Locate the cell with the specified text and output its (x, y) center coordinate. 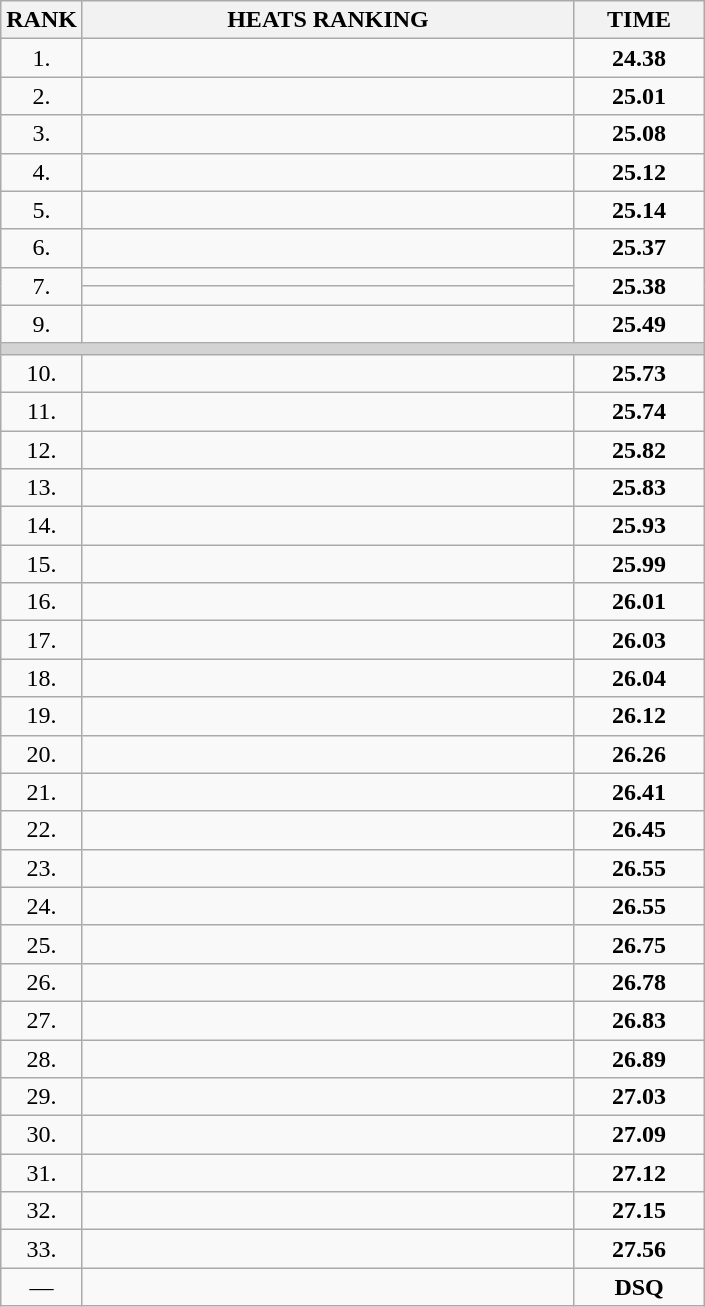
26.83 (640, 1020)
TIME (640, 20)
27.15 (640, 1211)
30. (42, 1135)
23. (42, 868)
2. (42, 96)
6. (42, 248)
12. (42, 449)
26.45 (640, 830)
14. (42, 526)
19. (42, 716)
DSQ (640, 1287)
24. (42, 906)
7. (42, 286)
15. (42, 564)
5. (42, 210)
25.37 (640, 248)
26.75 (640, 944)
26.41 (640, 792)
11. (42, 411)
26.89 (640, 1059)
25.82 (640, 449)
25.74 (640, 411)
24.38 (640, 58)
25.14 (640, 210)
26.78 (640, 982)
27.12 (640, 1173)
25.12 (640, 172)
18. (42, 678)
27.09 (640, 1135)
28. (42, 1059)
27.03 (640, 1097)
33. (42, 1249)
25. (42, 944)
20. (42, 754)
27. (42, 1020)
— (42, 1287)
1. (42, 58)
22. (42, 830)
26.04 (640, 678)
26.01 (640, 602)
13. (42, 488)
25.08 (640, 134)
25.01 (640, 96)
17. (42, 640)
HEATS RANKING (328, 20)
25.73 (640, 373)
26. (42, 982)
32. (42, 1211)
25.93 (640, 526)
21. (42, 792)
26.12 (640, 716)
RANK (42, 20)
9. (42, 324)
26.03 (640, 640)
27.56 (640, 1249)
10. (42, 373)
25.99 (640, 564)
26.26 (640, 754)
29. (42, 1097)
25.38 (640, 286)
25.49 (640, 324)
3. (42, 134)
25.83 (640, 488)
31. (42, 1173)
16. (42, 602)
4. (42, 172)
